Return the (x, y) coordinate for the center point of the cell that contains the specified text.  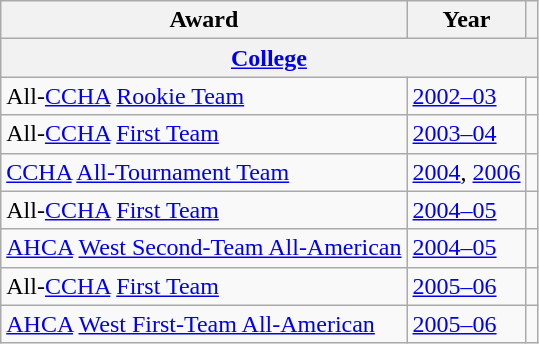
Year (466, 20)
CCHA All-Tournament Team (204, 172)
College (269, 58)
AHCA West Second-Team All-American (204, 248)
2002–03 (466, 96)
Award (204, 20)
2003–04 (466, 134)
AHCA West First-Team All-American (204, 324)
All-CCHA Rookie Team (204, 96)
2004, 2006 (466, 172)
